From the cell containing the given text, extract its center point as (x, y) coordinate. 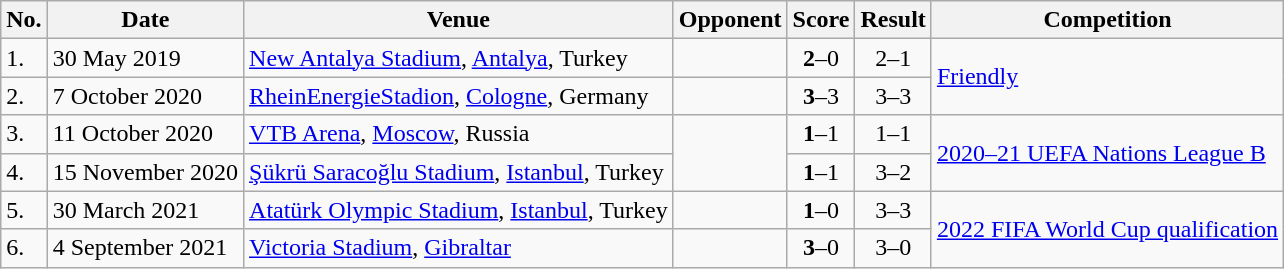
No. (24, 20)
Score (821, 20)
Result (893, 20)
Şükrü Saracoğlu Stadium, Istanbul, Turkey (459, 172)
3. (24, 134)
1–0 (821, 210)
Atatürk Olympic Stadium, Istanbul, Turkey (459, 210)
3–2 (893, 172)
2. (24, 96)
6. (24, 248)
RheinEnergieStadion, Cologne, Germany (459, 96)
Friendly (1107, 77)
2020–21 UEFA Nations League B (1107, 153)
1. (24, 58)
Competition (1107, 20)
15 November 2020 (145, 172)
5. (24, 210)
2–0 (821, 58)
4 September 2021 (145, 248)
30 May 2019 (145, 58)
11 October 2020 (145, 134)
Venue (459, 20)
2022 FIFA World Cup qualification (1107, 229)
2–1 (893, 58)
30 March 2021 (145, 210)
Victoria Stadium, Gibraltar (459, 248)
Opponent (730, 20)
7 October 2020 (145, 96)
VTB Arena, Moscow, Russia (459, 134)
Date (145, 20)
New Antalya Stadium, Antalya, Turkey (459, 58)
4. (24, 172)
